Find where the given text appears and provide that cell's center as (x, y) coordinate. 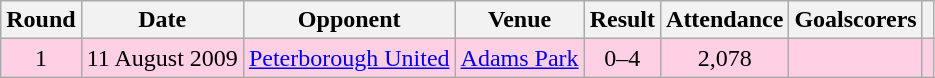
1 (41, 58)
11 August 2009 (162, 58)
0–4 (622, 58)
2,078 (725, 58)
Opponent (349, 20)
Venue (520, 20)
Round (41, 20)
Date (162, 20)
Peterborough United (349, 58)
Result (622, 20)
Goalscorers (856, 20)
Attendance (725, 20)
Adams Park (520, 58)
